Extract the (X, Y) coordinate from the center of the cell holding the provided text.  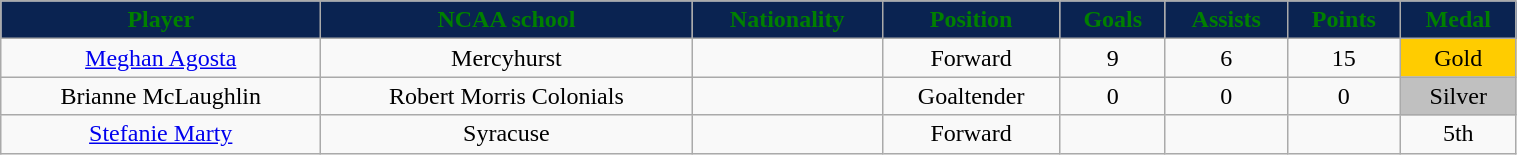
Player (161, 20)
Robert Morris Colonials (506, 96)
5th (1458, 134)
Brianne McLaughlin (161, 96)
Mercyhurst (506, 58)
6 (1226, 58)
Syracuse (506, 134)
9 (1112, 58)
Stefanie Marty (161, 134)
Assists (1226, 20)
NCAA school (506, 20)
Nationality (787, 20)
Gold (1458, 58)
Points (1344, 20)
Goals (1112, 20)
Silver (1458, 96)
Medal (1458, 20)
Goaltender (971, 96)
Meghan Agosta (161, 58)
15 (1344, 58)
Position (971, 20)
